Return the [x, y] coordinate for the center point of the cell that contains the specified text.  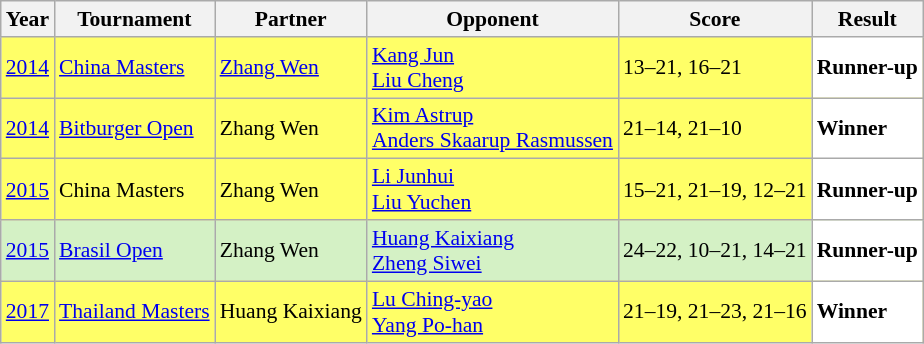
24–22, 10–21, 14–21 [715, 250]
Partner [291, 19]
Thailand Masters [134, 312]
Huang Kaixiang Zheng Siwei [492, 250]
13–21, 16–21 [715, 68]
Li Junhui Liu Yuchen [492, 190]
Brasil Open [134, 250]
Lu Ching-yao Yang Po-han [492, 312]
Tournament [134, 19]
Kim Astrup Anders Skaarup Rasmussen [492, 128]
15–21, 21–19, 12–21 [715, 190]
Opponent [492, 19]
Score [715, 19]
2017 [28, 312]
21–19, 21–23, 21–16 [715, 312]
Kang Jun Liu Cheng [492, 68]
Bitburger Open [134, 128]
Result [868, 19]
Huang Kaixiang [291, 312]
Year [28, 19]
21–14, 21–10 [715, 128]
